Search for the cell housing the specified text and yield its (x, y) center coordinate. 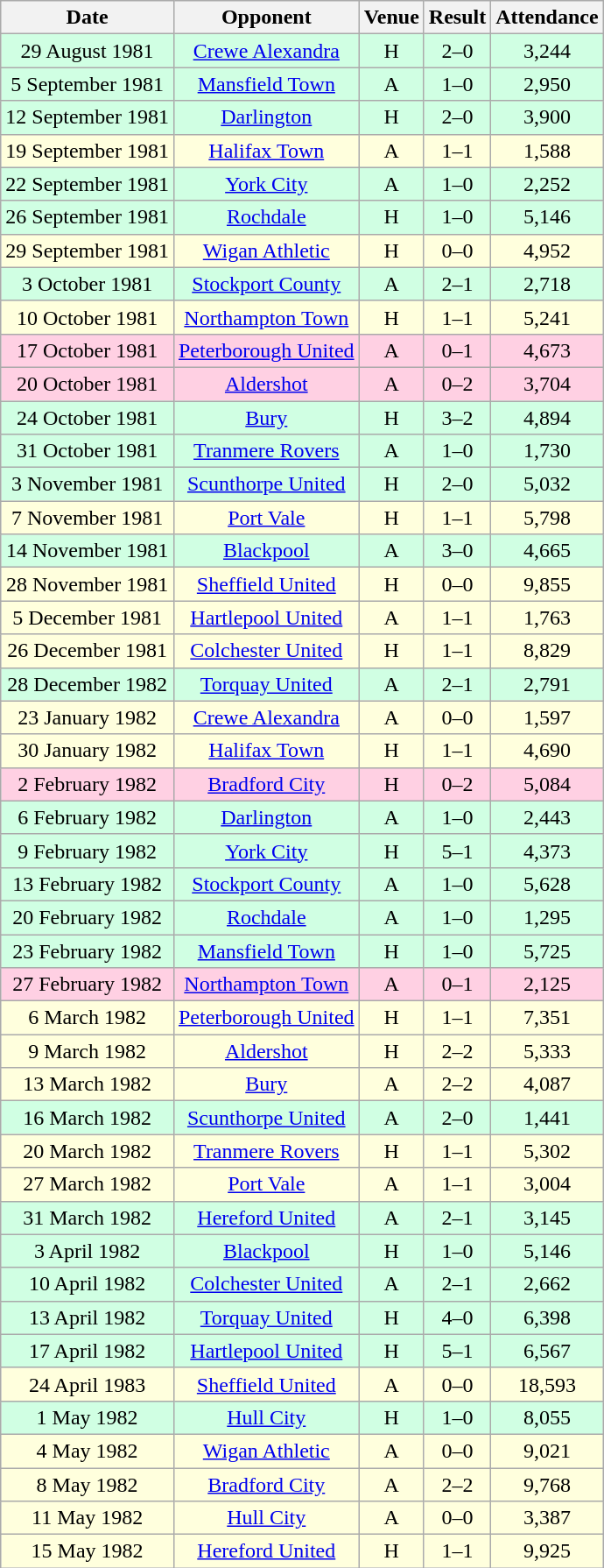
12 September 1981 (88, 117)
20 October 1981 (88, 384)
8,055 (547, 1417)
16 March 1982 (88, 1118)
5,725 (547, 950)
28 December 1982 (88, 684)
5,241 (547, 317)
1,441 (547, 1118)
5,032 (547, 484)
5,302 (547, 1151)
31 March 1982 (88, 1218)
Result (457, 18)
Attendance (547, 18)
15 May 1982 (88, 1551)
24 October 1981 (88, 418)
2,443 (547, 817)
2,662 (547, 1284)
13 April 1982 (88, 1317)
5 December 1981 (88, 618)
31 October 1981 (88, 451)
4,665 (547, 551)
9,855 (547, 584)
27 February 1982 (88, 985)
4,952 (547, 251)
26 December 1981 (88, 651)
8 May 1982 (88, 1485)
14 November 1981 (88, 551)
3 April 1982 (88, 1251)
13 February 1982 (88, 884)
1,763 (547, 618)
8,829 (547, 651)
4,373 (547, 851)
26 September 1981 (88, 217)
2,252 (547, 184)
5 September 1981 (88, 84)
1,588 (547, 151)
6 March 1982 (88, 1018)
4 May 1982 (88, 1451)
3,004 (547, 1184)
3,244 (547, 51)
9 February 1982 (88, 851)
5,798 (547, 518)
7 November 1981 (88, 518)
6,398 (547, 1317)
6 February 1982 (88, 817)
1,597 (547, 717)
1,730 (547, 451)
2,125 (547, 985)
29 August 1981 (88, 51)
5,628 (547, 884)
20 February 1982 (88, 917)
13 March 1982 (88, 1084)
3,387 (547, 1518)
24 April 1983 (88, 1384)
29 September 1981 (88, 251)
27 March 1982 (88, 1184)
4,087 (547, 1084)
30 January 1982 (88, 751)
19 September 1981 (88, 151)
11 May 1982 (88, 1518)
10 April 1982 (88, 1284)
10 October 1981 (88, 317)
1,295 (547, 917)
4,673 (547, 350)
6,567 (547, 1351)
3,704 (547, 384)
18,593 (547, 1384)
4–0 (457, 1317)
9 March 1982 (88, 1051)
4,894 (547, 418)
9,021 (547, 1451)
3,145 (547, 1218)
2 February 1982 (88, 784)
3 November 1981 (88, 484)
17 April 1982 (88, 1351)
5,333 (547, 1051)
23 February 1982 (88, 950)
Venue (391, 18)
4,690 (547, 751)
3,900 (547, 117)
28 November 1981 (88, 584)
7,351 (547, 1018)
5,084 (547, 784)
1 May 1982 (88, 1417)
3–0 (457, 551)
20 March 1982 (88, 1151)
9,925 (547, 1551)
2,950 (547, 84)
23 January 1982 (88, 717)
Opponent (266, 18)
17 October 1981 (88, 350)
Date (88, 18)
2,718 (547, 284)
9,768 (547, 1485)
22 September 1981 (88, 184)
3 October 1981 (88, 284)
3–2 (457, 418)
2,791 (547, 684)
